Extract the [X, Y] coordinate from the center of the cell holding the provided text.  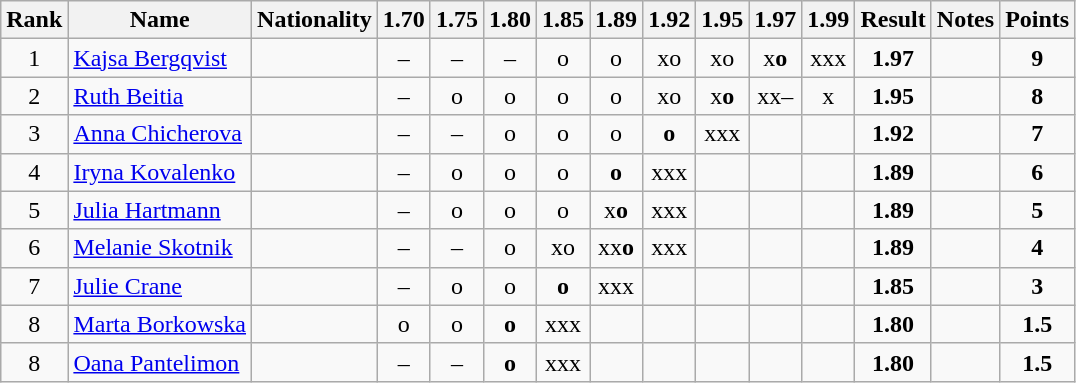
Rank [34, 20]
Julie Crane [160, 286]
Anna Chicherova [160, 134]
Julia Hartmann [160, 210]
Name [160, 20]
Points [1038, 20]
1.75 [456, 20]
x [828, 96]
Melanie Skotnik [160, 248]
xx– [776, 96]
1.70 [404, 20]
Result [893, 20]
Nationality [315, 20]
Kajsa Bergqvist [160, 58]
1.99 [828, 20]
1 [34, 58]
9 [1038, 58]
Iryna Kovalenko [160, 172]
Notes [965, 20]
Ruth Beitia [160, 96]
Marta Borkowska [160, 324]
xxo [616, 248]
Oana Pantelimon [160, 362]
2 [34, 96]
